Extract the [x, y] coordinate from the center of the cell holding the provided text.  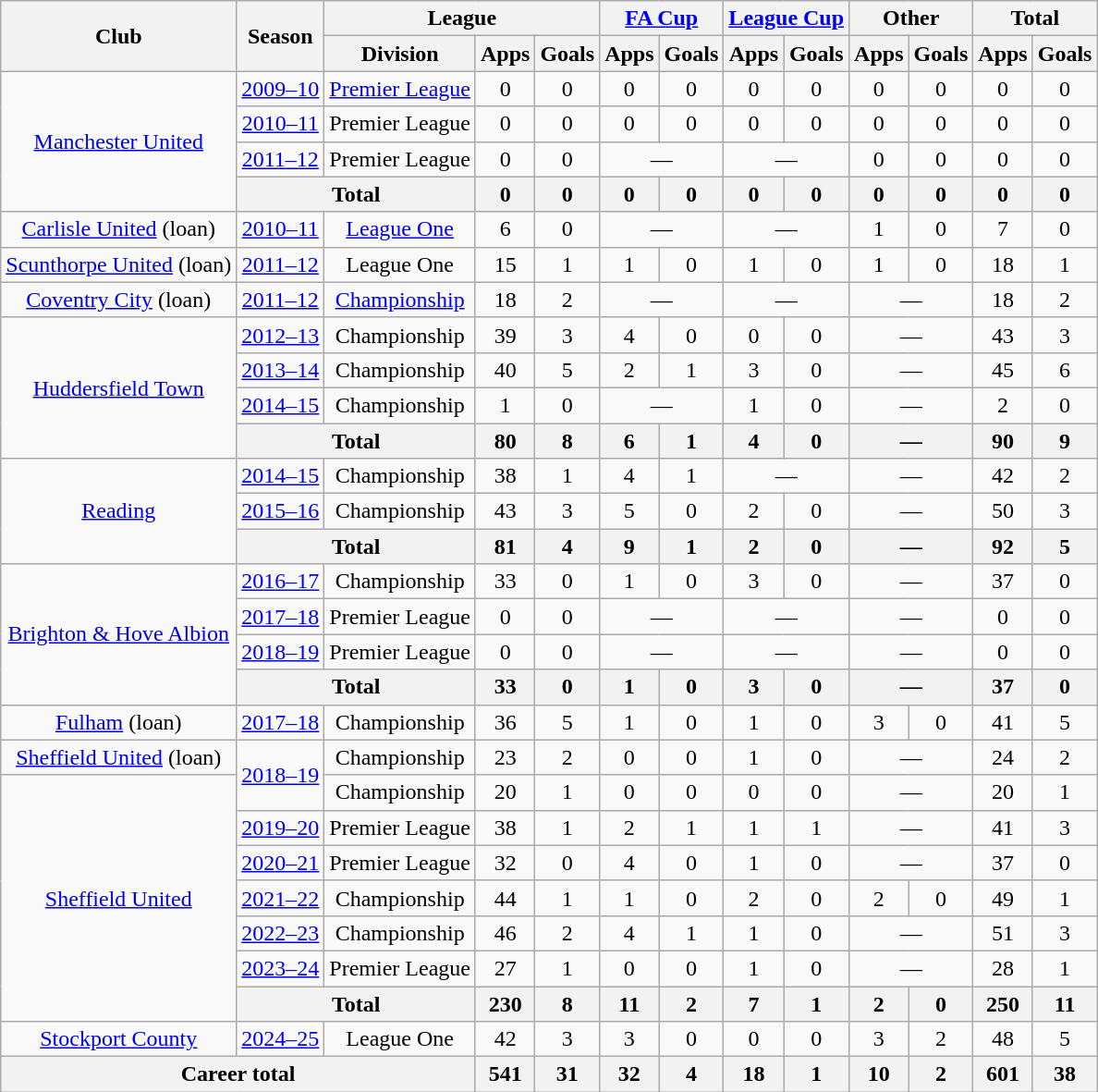
48 [1003, 1039]
24 [1003, 757]
28 [1003, 968]
Club [118, 36]
2019–20 [281, 828]
45 [1003, 370]
Huddersfield Town [118, 387]
Coventry City (loan) [118, 300]
10 [879, 1074]
2016–17 [281, 582]
23 [505, 757]
40 [505, 370]
FA Cup [662, 18]
27 [505, 968]
2013–14 [281, 370]
230 [505, 1003]
2009–10 [281, 89]
Fulham (loan) [118, 722]
Career total [238, 1074]
92 [1003, 546]
31 [567, 1074]
15 [505, 264]
Stockport County [118, 1039]
44 [505, 898]
Division [400, 54]
Reading [118, 511]
541 [505, 1074]
80 [505, 441]
46 [505, 933]
2023–24 [281, 968]
Scunthorpe United (loan) [118, 264]
36 [505, 722]
Brighton & Hove Albion [118, 634]
2024–25 [281, 1039]
49 [1003, 898]
Sheffield United (loan) [118, 757]
League Cup [787, 18]
90 [1003, 441]
601 [1003, 1074]
2015–16 [281, 511]
Other [911, 18]
2022–23 [281, 933]
2021–22 [281, 898]
250 [1003, 1003]
Manchester United [118, 141]
Sheffield United [118, 898]
Carlisle United (loan) [118, 229]
2012–13 [281, 335]
50 [1003, 511]
League [462, 18]
39 [505, 335]
Season [281, 36]
81 [505, 546]
51 [1003, 933]
2020–21 [281, 863]
